Search for the cell housing the specified text and yield its (x, y) center coordinate. 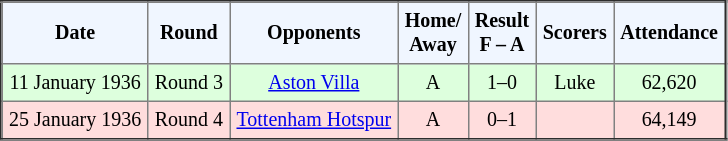
64,149 (670, 120)
Opponents (314, 33)
Luke (575, 83)
62,620 (670, 83)
0–1 (502, 120)
Attendance (670, 33)
11 January 1936 (75, 83)
Date (75, 33)
1–0 (502, 83)
Home/Away (433, 33)
Round 3 (189, 83)
Round (189, 33)
Scorers (575, 33)
ResultF – A (502, 33)
Aston Villa (314, 83)
25 January 1936 (75, 120)
Round 4 (189, 120)
Tottenham Hotspur (314, 120)
